From the cell containing the given text, extract its center point as [X, Y] coordinate. 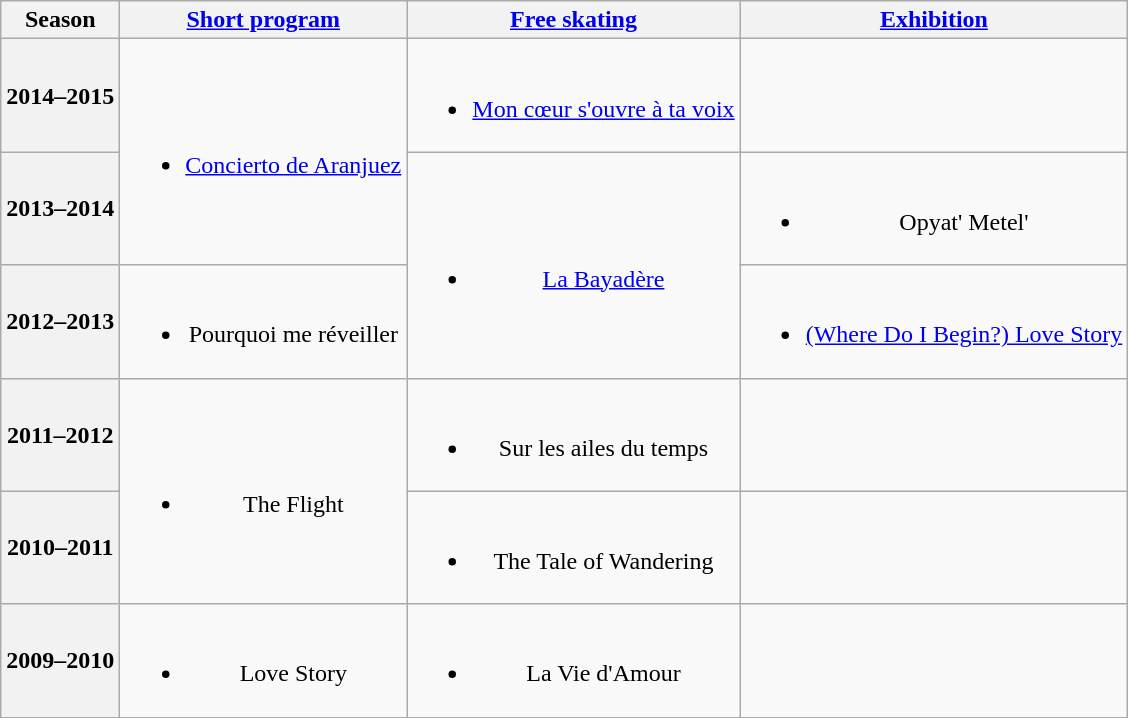
Pourquoi me réveiller [264, 322]
La Vie d'Amour [574, 660]
The Tale of Wandering [574, 548]
2012–2013 [60, 322]
Free skating [574, 20]
2009–2010 [60, 660]
Exhibition [934, 20]
Short program [264, 20]
Opyat' Metel' [934, 208]
2013–2014 [60, 208]
2011–2012 [60, 434]
(Where Do I Begin?) Love Story [934, 322]
2010–2011 [60, 548]
Concierto de Aranjuez [264, 152]
Mon cœur s'ouvre à ta voix [574, 96]
The Flight [264, 491]
Love Story [264, 660]
La Bayadère [574, 265]
Season [60, 20]
2014–2015 [60, 96]
Sur les ailes du temps [574, 434]
